Locate the cell with the specified text and output its (x, y) center coordinate. 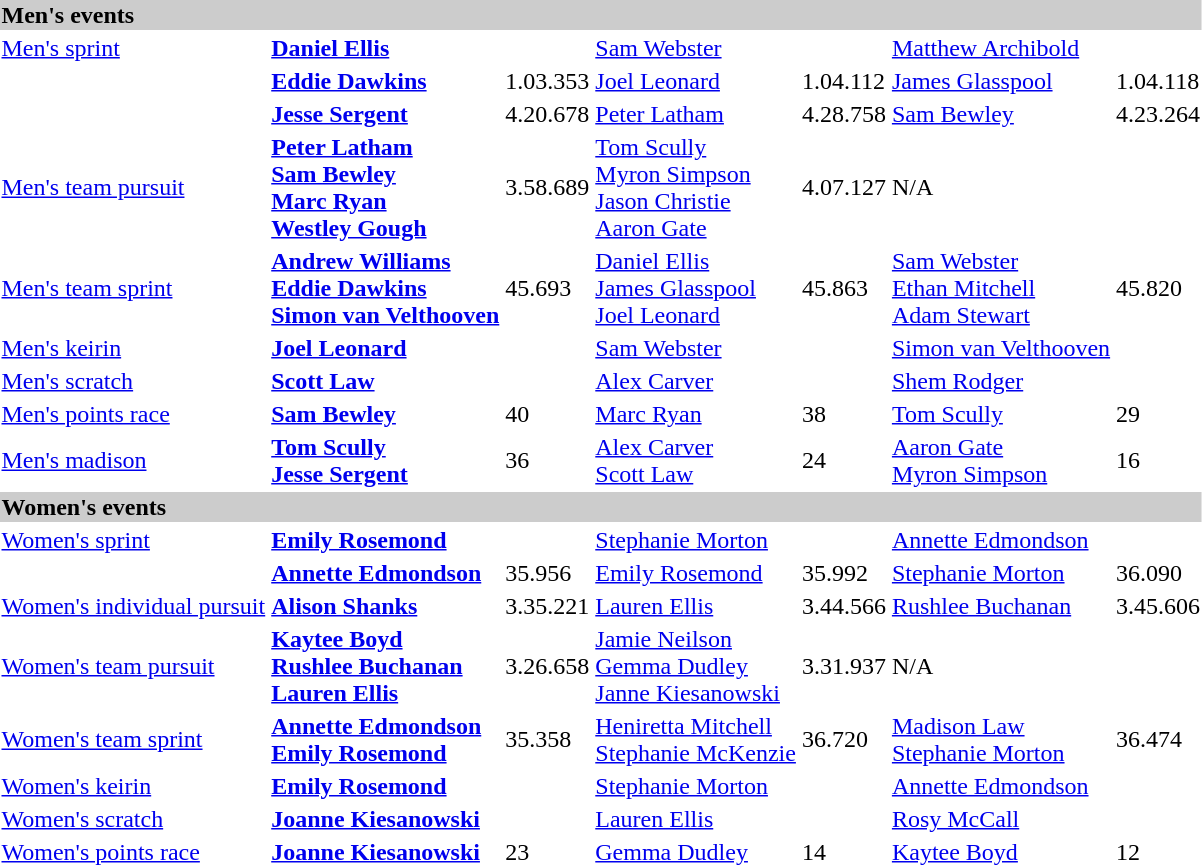
24 (844, 460)
Tom Scully (1000, 414)
35.956 (548, 573)
36.474 (1158, 740)
3.45.606 (1158, 606)
Women's team pursuit (134, 666)
36.720 (844, 740)
4.20.678 (548, 114)
29 (1158, 414)
3.26.658 (548, 666)
Alex CarverScott Law (696, 460)
1.03.353 (548, 81)
Men's keirin (134, 348)
36 (548, 460)
45.820 (1158, 288)
Men's events (601, 15)
Men's madison (134, 460)
3.44.566 (844, 606)
Tom ScullyMyron SimpsonJason ChristieAaron Gate (696, 188)
40 (548, 414)
Tom ScullyJesse Sergent (386, 460)
Daniel Ellis (386, 48)
Women's sprint (134, 540)
Sam WebsterEthan MitchellAdam Stewart (1000, 288)
Eddie Dawkins (386, 81)
Rosy McCall (1000, 819)
45.863 (844, 288)
Marc Ryan (696, 414)
Daniel EllisJames GlasspoolJoel Leonard (696, 288)
Women's scratch (134, 819)
4.23.264 (1158, 114)
Madison LawStephanie Morton (1000, 740)
Simon van Velthooven (1000, 348)
Women's keirin (134, 786)
Jesse Sergent (386, 114)
4.28.758 (844, 114)
3.58.689 (548, 188)
Peter Latham (696, 114)
Peter LathamSam BewleyMarc RyanWestley Gough (386, 188)
3.31.937 (844, 666)
Women's team sprint (134, 740)
Rushlee Buchanan (1000, 606)
Aaron GateMyron Simpson (1000, 460)
35.992 (844, 573)
Kaytee BoydRushlee BuchananLauren Ellis (386, 666)
Men's scratch (134, 381)
Women's events (601, 507)
Alex Carver (696, 381)
16 (1158, 460)
Women's individual pursuit (134, 606)
Men's points race (134, 414)
Shem Rodger (1000, 381)
1.04.118 (1158, 81)
James Glasspool (1000, 81)
4.07.127 (844, 188)
Alison Shanks (386, 606)
35.358 (548, 740)
1.04.112 (844, 81)
Andrew WilliamsEddie DawkinsSimon van Velthooven (386, 288)
Annette EdmondsonEmily Rosemond (386, 740)
Joanne Kiesanowski (386, 819)
36.090 (1158, 573)
38 (844, 414)
Matthew Archibold (1000, 48)
45.693 (548, 288)
Men's team pursuit (134, 188)
Heniretta MitchellStephanie McKenzie (696, 740)
3.35.221 (548, 606)
Men's sprint (134, 48)
Scott Law (386, 381)
Jamie NeilsonGemma DudleyJanne Kiesanowski (696, 666)
Men's team sprint (134, 288)
